Capture the cell that displays the provided text and extract its [X, Y] central coordinate. 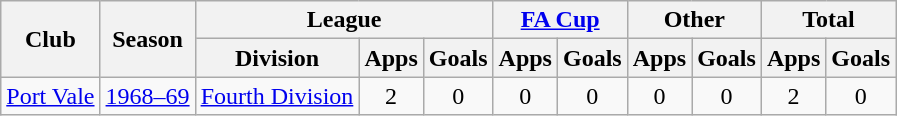
Division [277, 58]
Other [694, 20]
League [344, 20]
Fourth Division [277, 96]
FA Cup [560, 20]
Season [148, 39]
1968–69 [148, 96]
Club [50, 39]
Port Vale [50, 96]
Total [828, 20]
